Search for the cell housing the specified text and yield its (X, Y) center coordinate. 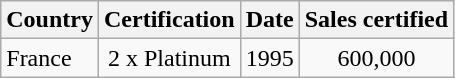
France (50, 58)
2 x Platinum (169, 58)
1995 (270, 58)
600,000 (376, 58)
Sales certified (376, 20)
Date (270, 20)
Country (50, 20)
Certification (169, 20)
